Return [x, y] of the center of cell containing provided text 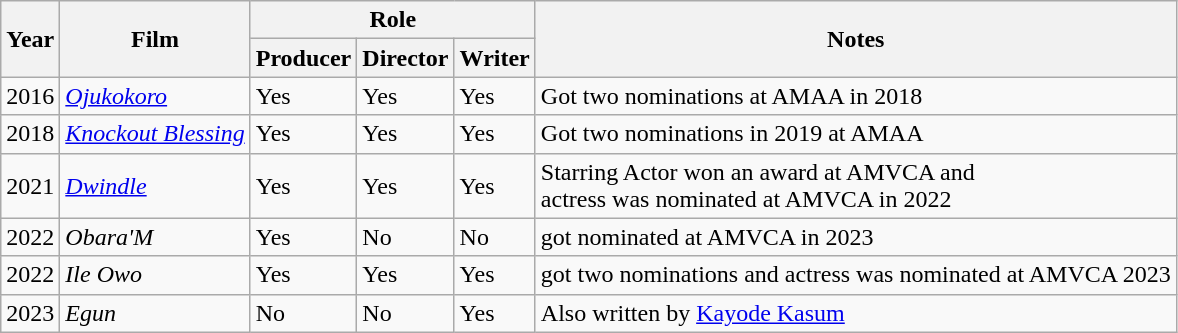
got two nominations and actress was nominated at AMVCA 2023 [856, 275]
Egun [155, 313]
Knockout Blessing [155, 134]
Ile Owo [155, 275]
Got two nominations at AMAA in 2018 [856, 96]
Year [30, 39]
Starring Actor won an award at AMVCA andactress was nominated at AMVCA in 2022 [856, 186]
Got two nominations in 2019 at AMAA [856, 134]
Obara'M [155, 237]
2021 [30, 186]
2018 [30, 134]
2023 [30, 313]
Director [406, 58]
2016 [30, 96]
Film [155, 39]
Notes [856, 39]
Also written by Kayode Kasum [856, 313]
Producer [304, 58]
Role [392, 20]
Writer [494, 58]
Ojukokoro [155, 96]
Dwindle [155, 186]
got nominated at AMVCA in 2023 [856, 237]
